Extract the (x, y) coordinate from the center of the cell holding the provided text.  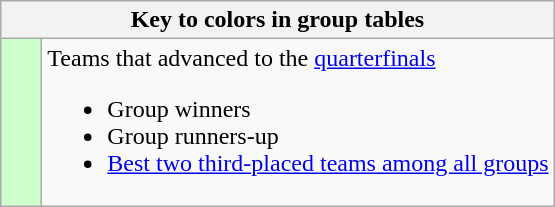
Teams that advanced to the quarterfinalsGroup winnersGroup runners-upBest two third-placed teams among all groups (298, 122)
Key to colors in group tables (278, 20)
